Return the [X, Y] coordinate for the center point of the cell that contains the specified text.  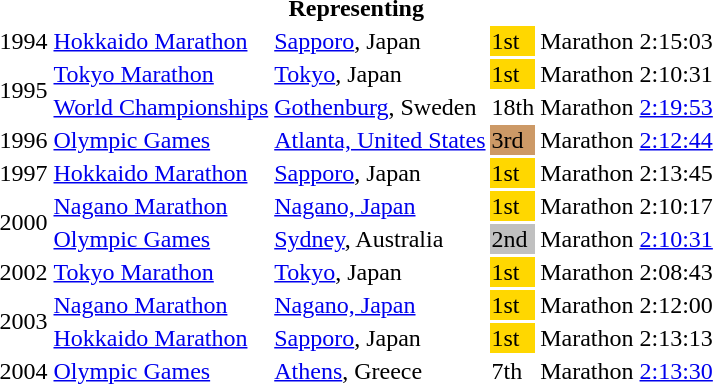
2nd [513, 239]
Sydney, Australia [380, 239]
3rd [513, 140]
World Championships [161, 107]
Gothenburg, Sweden [380, 107]
18th [513, 107]
Atlanta, United States [380, 140]
